For the text-containing cell, return its midpoint in (X, Y) coordinate format. 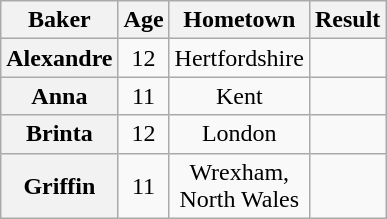
Kent (239, 96)
Griffin (60, 186)
Baker (60, 20)
Alexandre (60, 58)
Hertfordshire (239, 58)
Anna (60, 96)
Brinta (60, 134)
Result (347, 20)
Wrexham,North Wales (239, 186)
London (239, 134)
Age (144, 20)
Hometown (239, 20)
